Identify which cell holds the provided text, then report its [x, y] central coordinate. 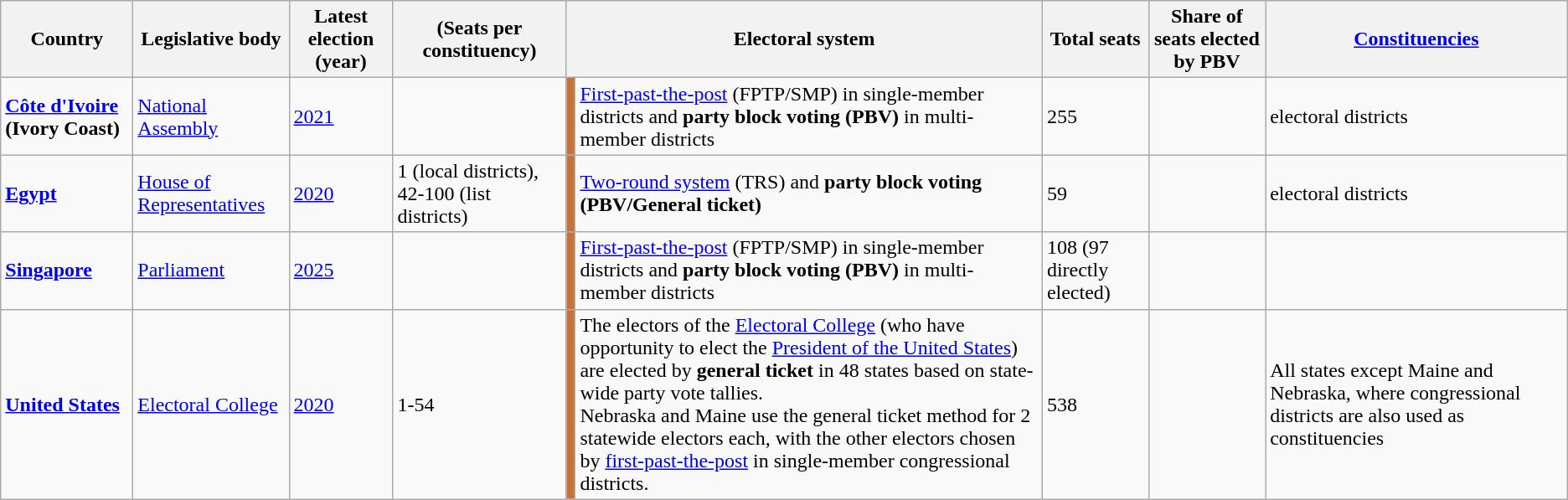
Latest election (year) [341, 39]
108 (97 directly elected) [1096, 271]
(Seats perconstituency) [479, 39]
Parliament [211, 271]
National Assembly [211, 116]
Two-round system (TRS) and party block voting (PBV/General ticket) [809, 193]
59 [1096, 193]
Country [67, 39]
Electoral College [211, 404]
Share of seats elected by PBV [1207, 39]
1-54 [479, 404]
United States [67, 404]
Côte d'Ivoire (Ivory Coast) [67, 116]
1 (local districts), 42-100 (list districts) [479, 193]
2021 [341, 116]
Egypt [67, 193]
538 [1096, 404]
House of Representatives [211, 193]
Singapore [67, 271]
All states except Maine and Nebraska, where congressional districts are also used as constituencies [1417, 404]
255 [1096, 116]
Electoral system [804, 39]
Legislative body [211, 39]
2025 [341, 271]
Total seats [1096, 39]
Constituencies [1417, 39]
